For the text-containing cell, return its midpoint in (X, Y) coordinate format. 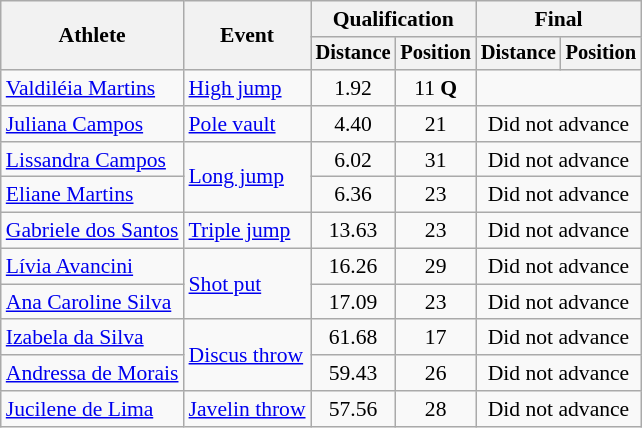
1.92 (354, 88)
Pole vault (248, 124)
28 (435, 409)
26 (435, 373)
17 (435, 338)
Event (248, 36)
Izabela da Silva (92, 338)
Jucilene de Lima (92, 409)
Andressa de Morais (92, 373)
31 (435, 160)
61.68 (354, 338)
Discus throw (248, 356)
57.56 (354, 409)
Athlete (92, 36)
Final (558, 19)
21 (435, 124)
Long jump (248, 178)
Gabriele dos Santos (92, 231)
17.09 (354, 302)
Lívia Avancini (92, 267)
13.63 (354, 231)
Shot put (248, 284)
59.43 (354, 373)
Ana Caroline Silva (92, 302)
4.40 (354, 124)
Juliana Campos (92, 124)
Qualification (394, 19)
29 (435, 267)
Javelin throw (248, 409)
Eliane Martins (92, 195)
Triple jump (248, 231)
11 Q (435, 88)
Valdiléia Martins (92, 88)
High jump (248, 88)
Lissandra Campos (92, 160)
6.36 (354, 195)
6.02 (354, 160)
16.26 (354, 267)
